For the text-containing cell, return its midpoint in [X, Y] coordinate format. 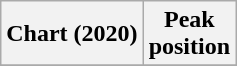
Chart (2020) [72, 34]
Peakposition [189, 34]
